Output the (X, Y) coordinate of the center of the cell containing the given text.  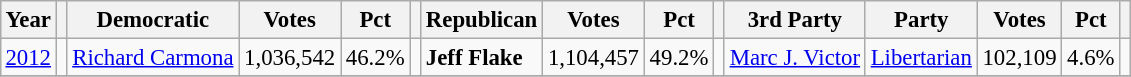
Democratic (153, 20)
102,109 (1020, 57)
1,104,457 (594, 57)
Jeff Flake (482, 57)
2012 (28, 57)
Marc J. Victor (794, 57)
Richard Carmona (153, 57)
4.6% (1091, 57)
Republican (482, 20)
Libertarian (921, 57)
1,036,542 (290, 57)
Party (921, 20)
49.2% (678, 57)
3rd Party (794, 20)
Year (28, 20)
46.2% (376, 57)
